Determine the [x, y] coordinate at the center of the cell enclosing the given text.  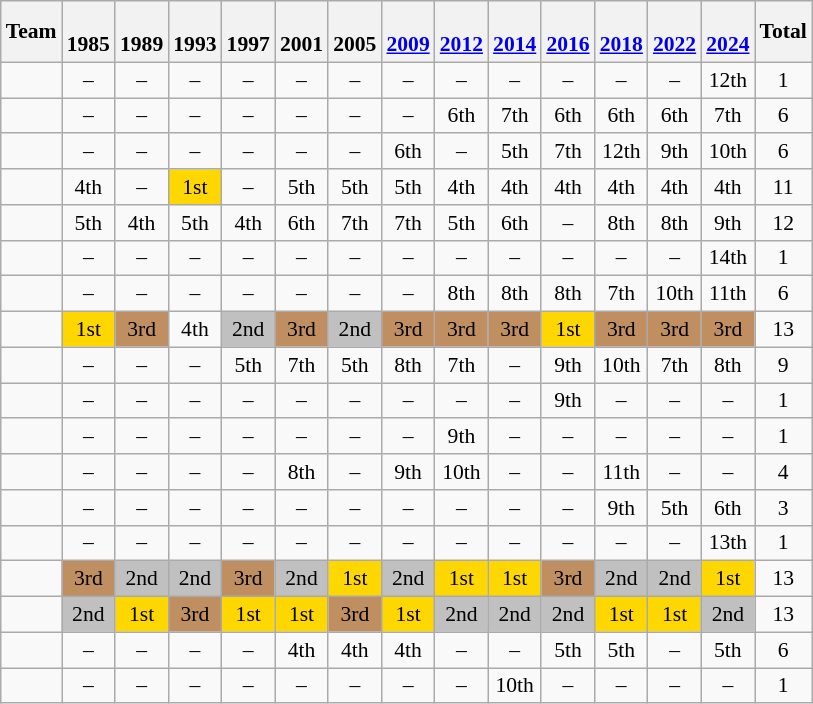
2024 [728, 32]
Team [32, 32]
14th [728, 258]
Total [784, 32]
2014 [514, 32]
2018 [622, 32]
13th [728, 543]
2009 [408, 32]
2016 [568, 32]
3 [784, 508]
1985 [88, 32]
2022 [674, 32]
9 [784, 365]
4 [784, 472]
1993 [194, 32]
2005 [354, 32]
1997 [248, 32]
2012 [462, 32]
1989 [142, 32]
11 [784, 187]
12 [784, 223]
2001 [302, 32]
